Pinpoint the cell where the given text exists, returning its (X, Y) midpoint coordinate. 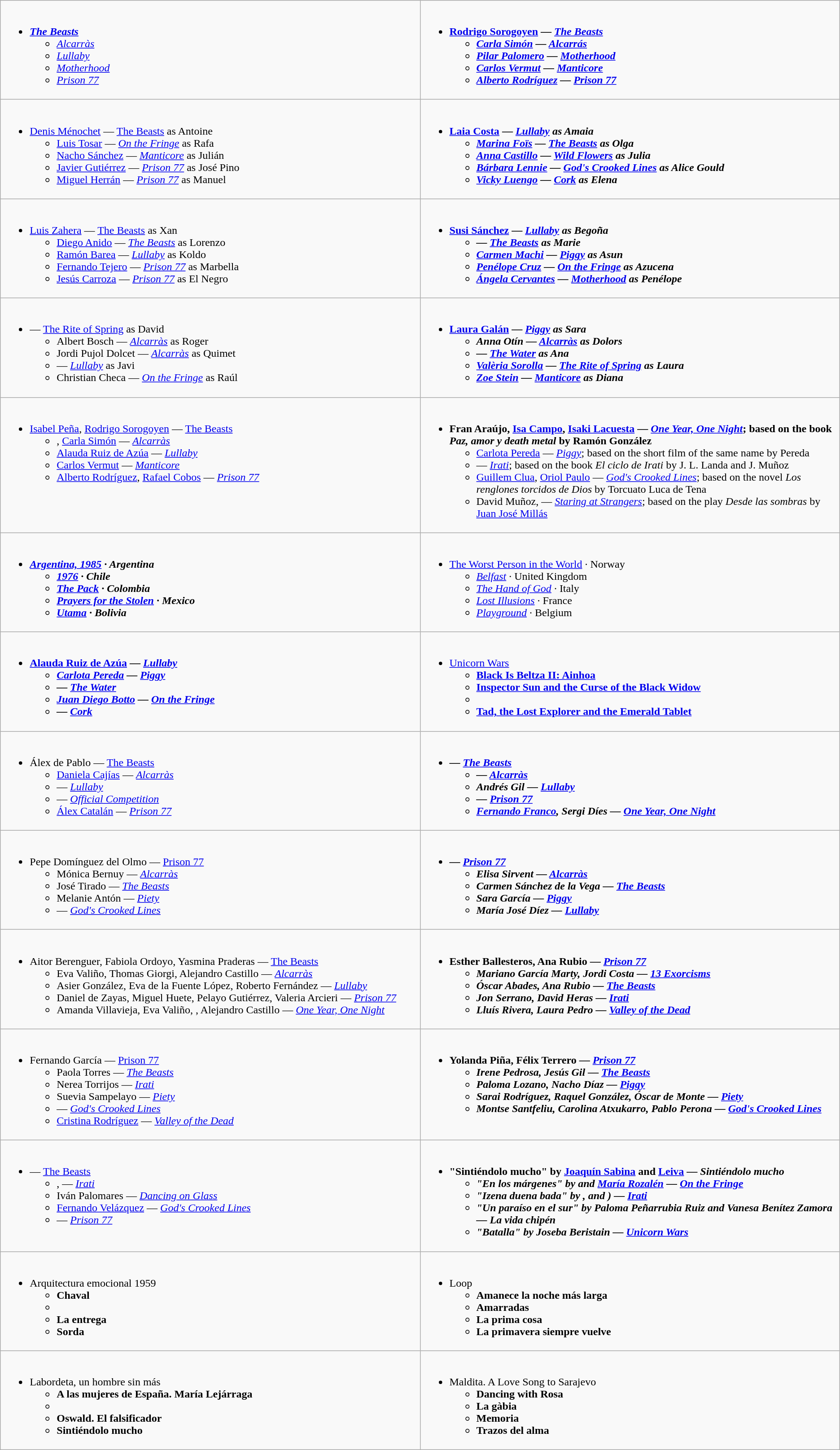
Alauda Ruiz de Azúa — LullabyCarlota Pereda — Piggy — The WaterJuan Diego Botto — On the Fringe — Cork (210, 681)
Maldita. A Love Song to SarajevoDancing with RosaLa gàbiaMemoriaTrazos del alma (630, 1400)
— Prison 77Elisa Sirvent — AlcarràsCarmen Sánchez de la Vega — The BeastsSara García — PiggyMaría José Díez — Lullaby (630, 880)
Arquitectura emocional 1959ChavalLa entregaSorda (210, 1301)
LoopAmanece la noche más largaAmarradasLa prima cosaLa primavera siempre vuelve (630, 1301)
Argentina, 1985 · Argentina1976 · ChileThe Pack · ColombiaPrayers for the Stolen · MexicoUtama · Bolivia (210, 583)
The Worst Person in the World · NorwayBelfast · United KingdomThe Hand of God · ItalyLost Illusions · FrancePlayground · Belgium (630, 583)
The BeastsAlcarràsLullabyMotherhoodPrison 77 (210, 50)
— The Beasts, — IratiIván Palomares — Dancing on GlassFernando Velázquez — God's Crooked Lines — Prison 77 (210, 1196)
Rodrigo Sorogoyen — The BeastsCarla Simón — AlcarrásPilar Palomero — MotherhoodCarlos Vermut — ManticoreAlberto Rodríguez — Prison 77 (630, 50)
Pepe Domínguez del Olmo — Prison 77Mónica Bernuy — AlcarràsJosé Tirado — The BeastsMelanie Antón — Piety — God's Crooked Lines (210, 880)
— The Beasts — AlcarràsAndrés Gil — Lullaby — Prison 77Fernando Franco, Sergi Díes — One Year, One Night (630, 781)
Álex de Pablo — The BeastsDaniela Cajías — Alcarràs — Lullaby — Official CompetitionÁlex Catalán — Prison 77 (210, 781)
Unicorn WarsBlack Is Beltza II: AinhoaInspector Sun and the Curse of the Black WidowTad, the Lost Explorer and the Emerald Tablet (630, 681)
Labordeta, un hombre sin másA las mujeres de España. María LejárragaOswald. El falsificadorSintiéndolo mucho (210, 1400)
